Return the (x, y) coordinate for the center point of the cell that contains the specified text.  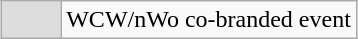
WCW/nWo co-branded event (209, 20)
